Detect which cell encompasses the target text, then output its (x, y) center coordinate. 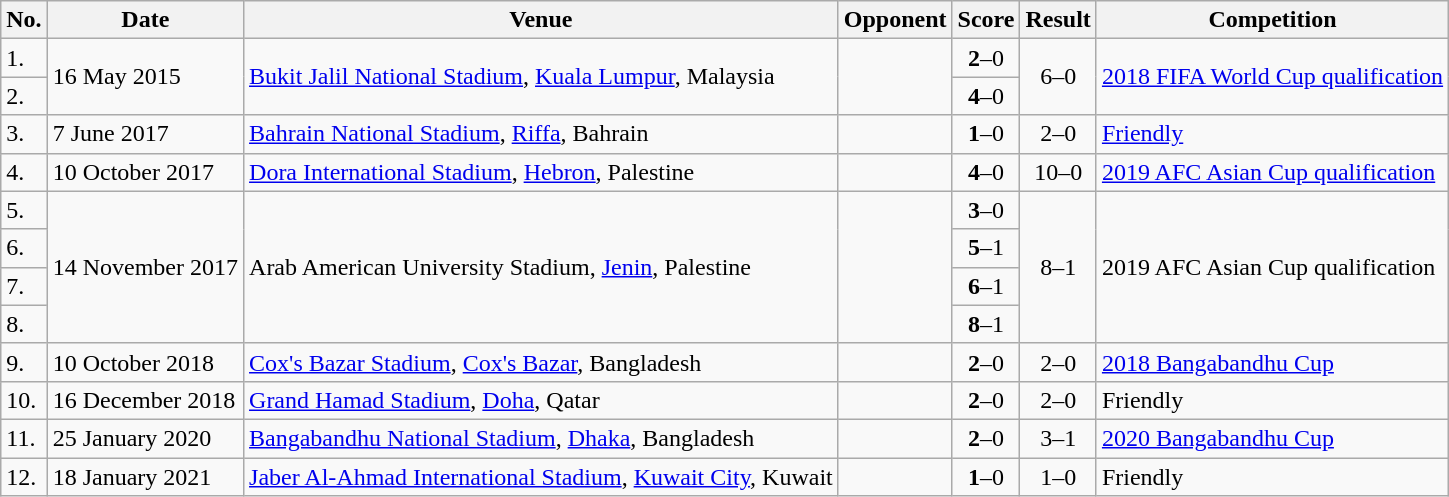
10 October 2018 (145, 362)
11. (24, 438)
7. (24, 286)
6. (24, 248)
Bukit Jalil National Stadium, Kuala Lumpur, Malaysia (542, 77)
1. (24, 58)
Result (1058, 20)
2018 Bangabandhu Cup (1272, 362)
10–0 (1058, 172)
2020 Bangabandhu Cup (1272, 438)
Dora International Stadium, Hebron, Palestine (542, 172)
18 January 2021 (145, 477)
No. (24, 20)
Competition (1272, 20)
14 November 2017 (145, 267)
Jaber Al-Ahmad International Stadium, Kuwait City, Kuwait (542, 477)
2018 FIFA World Cup qualification (1272, 77)
5. (24, 210)
7 June 2017 (145, 134)
Grand Hamad Stadium, Doha, Qatar (542, 400)
3–1 (1058, 438)
10 October 2017 (145, 172)
16 May 2015 (145, 77)
Score (986, 20)
9. (24, 362)
6–0 (1058, 77)
4. (24, 172)
25 January 2020 (145, 438)
Arab American University Stadium, Jenin, Palestine (542, 267)
Bahrain National Stadium, Riffa, Bahrain (542, 134)
Opponent (895, 20)
16 December 2018 (145, 400)
Date (145, 20)
6–1 (986, 286)
3. (24, 134)
5–1 (986, 248)
3–0 (986, 210)
2. (24, 96)
Cox's Bazar Stadium, Cox's Bazar, Bangladesh (542, 362)
Venue (542, 20)
12. (24, 477)
10. (24, 400)
Bangabandhu National Stadium, Dhaka, Bangladesh (542, 438)
8. (24, 324)
